Return the [x, y] coordinate for the center point of the cell that contains the specified text.  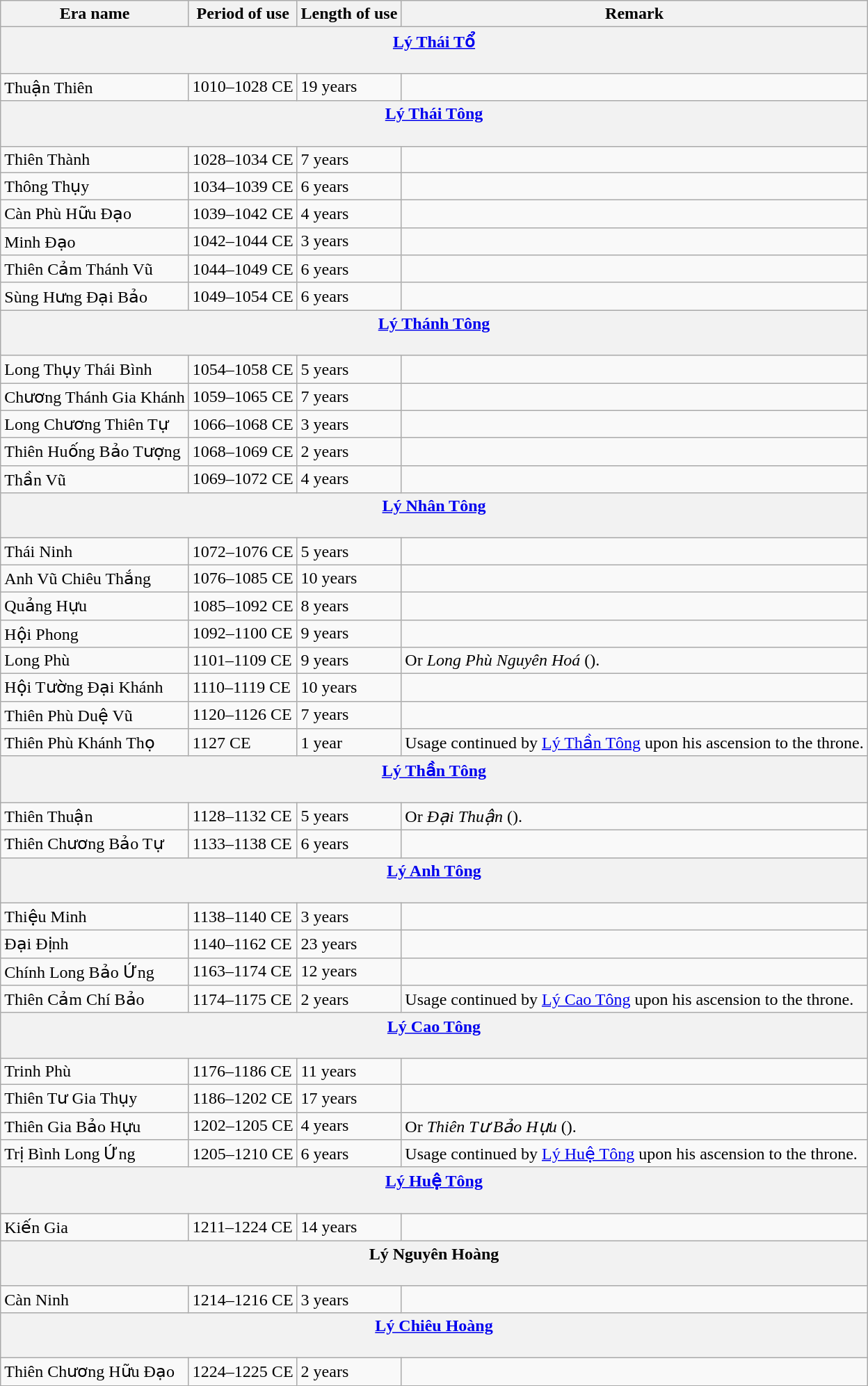
Length of use [349, 14]
Thuận Thiên [95, 87]
Lý Thánh Tông [434, 332]
Era name [95, 14]
1028–1034 CE [243, 159]
Thiên Phù Duệ Vũ [95, 715]
1059–1065 CE [243, 396]
1120–1126 CE [243, 715]
Thiên Cảm Chí Bảo [95, 999]
Usage continued by Lý Cao Tông upon his ascension to the throne. [634, 999]
Thiên Thuận [95, 816]
1092–1100 CE [243, 634]
Chương Thánh Gia Khánh [95, 396]
Lý Thái Tông [434, 124]
Lý Nhân Tông [434, 516]
1049–1054 CE [243, 296]
1205–1210 CE [243, 1154]
Or Đại Thuận (). [634, 816]
Usage continued by Lý Huệ Tông upon his ascension to the throne. [634, 1154]
Thiên Thành [95, 159]
Hội Phong [95, 634]
1054–1058 CE [243, 369]
Càn Ninh [95, 1299]
Trinh Phù [95, 1071]
Long Chương Thiên Tự [95, 424]
Usage continued by Lý Thần Tông upon his ascension to the throne. [634, 743]
11 years [349, 1071]
1138–1140 CE [243, 917]
Lý Nguyên Hoàng [434, 1263]
1224–1225 CE [243, 1371]
1068–1069 CE [243, 452]
12 years [349, 972]
8 years [349, 606]
Or Thiên Tư Bảo Hựu (). [634, 1126]
1010–1028 CE [243, 87]
1034–1039 CE [243, 186]
Lý Anh Tông [434, 880]
Thiên Chương Bảo Tự [95, 844]
Thiên Phù Khánh Thọ [95, 743]
Or Long Phù Nguyên Hoá (). [634, 661]
Trị Bình Long Ứng [95, 1154]
Minh Đạo [95, 241]
Thông Thụy [95, 186]
Period of use [243, 14]
1110–1119 CE [243, 688]
Thần Vũ [95, 479]
1174–1175 CE [243, 999]
Chính Long Bảo Ứng [95, 972]
1066–1068 CE [243, 424]
Thiệu Minh [95, 917]
Quảng Hựu [95, 606]
1072–1076 CE [243, 551]
Sùng Hưng Đại Bảo [95, 296]
Thiên Gia Bảo Hựu [95, 1126]
Kiến Gia [95, 1227]
1133–1138 CE [243, 844]
Thiên Chương Hữu Đạo [95, 1371]
Thiên Huống Bảo Tượng [95, 452]
1044–1049 CE [243, 269]
Lý Thái Tổ [434, 50]
1186–1202 CE [243, 1098]
Long Thụy Thái Bình [95, 369]
Lý Chiêu Hoàng [434, 1335]
1085–1092 CE [243, 606]
1140–1162 CE [243, 944]
1076–1085 CE [243, 579]
19 years [349, 87]
1039–1042 CE [243, 214]
Remark [634, 14]
Long Phù [95, 661]
Lý Cao Tông [434, 1035]
Thái Ninh [95, 551]
23 years [349, 944]
Thiên Tư Gia Thụy [95, 1098]
Hội Tường Đại Khánh [95, 688]
1163–1174 CE [243, 972]
1101–1109 CE [243, 661]
Lý Huệ Tông [434, 1191]
14 years [349, 1227]
1211–1224 CE [243, 1227]
1 year [349, 743]
1214–1216 CE [243, 1299]
1128–1132 CE [243, 816]
1127 CE [243, 743]
Càn Phù Hữu Đạo [95, 214]
1176–1186 CE [243, 1071]
17 years [349, 1098]
1042–1044 CE [243, 241]
Lý Thần Tông [434, 779]
1202–1205 CE [243, 1126]
1069–1072 CE [243, 479]
Thiên Cảm Thánh Vũ [95, 269]
Anh Vũ Chiêu Thắng [95, 579]
Đại Định [95, 944]
